For the text-containing cell, return its midpoint in [x, y] coordinate format. 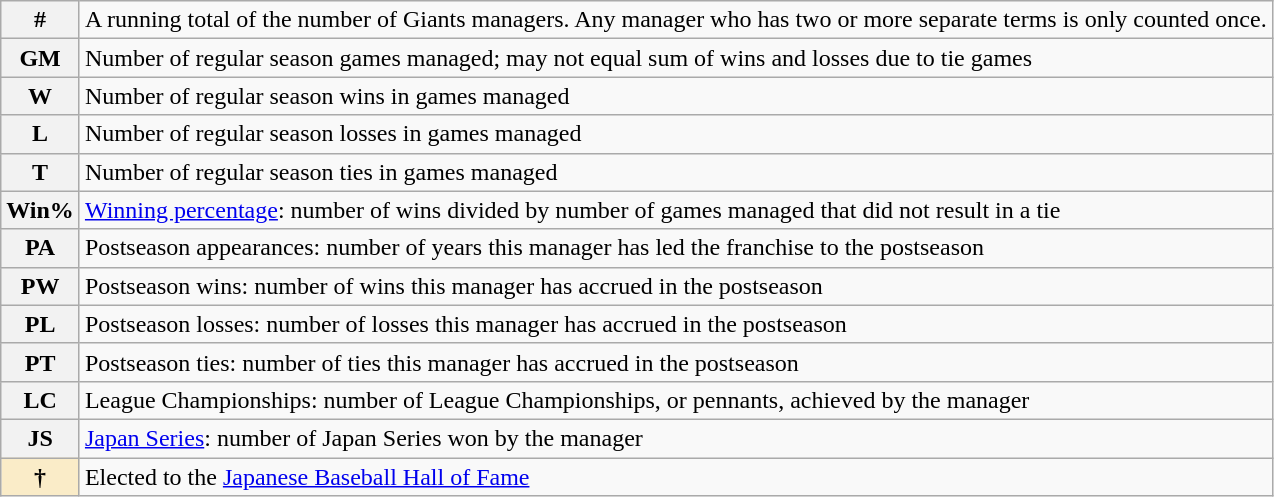
L [40, 134]
Postseason appearances: number of years this manager has led the franchise to the postseason [676, 248]
PL [40, 324]
# [40, 20]
Postseason wins: number of wins this manager has accrued in the postseason [676, 286]
Postseason losses: number of losses this manager has accrued in the postseason [676, 324]
Number of regular season ties in games managed [676, 172]
Win% [40, 210]
Winning percentage: number of wins divided by number of games managed that did not result in a tie [676, 210]
A running total of the number of Giants managers. Any manager who has two or more separate terms is only counted once. [676, 20]
LC [40, 400]
GM [40, 58]
Elected to the Japanese Baseball Hall of Fame [676, 477]
PW [40, 286]
T [40, 172]
PA [40, 248]
PT [40, 362]
Number of regular season games managed; may not equal sum of wins and losses due to tie games [676, 58]
Number of regular season wins in games managed [676, 96]
Japan Series: number of Japan Series won by the manager [676, 438]
W [40, 96]
League Championships: number of League Championships, or pennants, achieved by the manager [676, 400]
JS [40, 438]
† [40, 477]
Number of regular season losses in games managed [676, 134]
Postseason ties: number of ties this manager has accrued in the postseason [676, 362]
